Determine the (X, Y) coordinate at the center of the cell enclosing the given text.  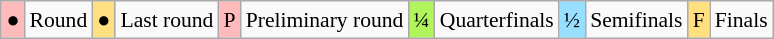
Semifinals (636, 20)
Preliminary round (325, 20)
P (229, 20)
Last round (166, 20)
Finals (742, 20)
½ (572, 20)
Quarterfinals (497, 20)
¼ (421, 20)
F (699, 20)
Round (59, 20)
